Identify which cell holds the provided text, then report its [X, Y] central coordinate. 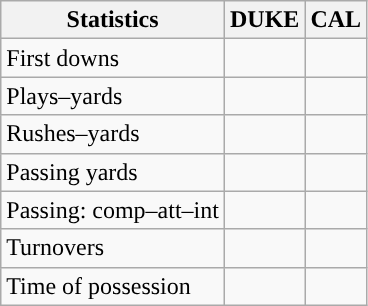
Time of possession [113, 286]
CAL [336, 20]
Plays–yards [113, 96]
First downs [113, 58]
Passing yards [113, 172]
Turnovers [113, 248]
Rushes–yards [113, 134]
Statistics [113, 20]
DUKE [264, 20]
Passing: comp–att–int [113, 210]
